From the cell containing the given text, extract its center point as [x, y] coordinate. 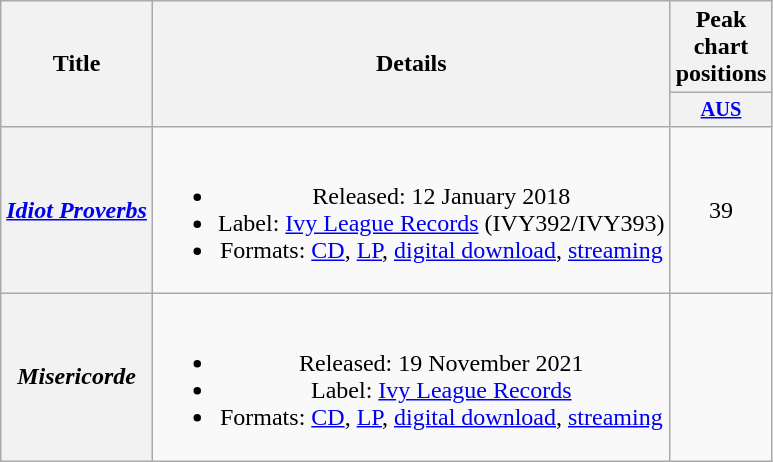
Details [411, 64]
Released: 19 November 2021Label: Ivy League RecordsFormats: CD, LP, digital download, streaming [411, 378]
Title [77, 64]
39 [721, 210]
Peak chart positions [721, 47]
Misericorde [77, 378]
Idiot Proverbs [77, 210]
Released: 12 January 2018Label: Ivy League Records (IVY392/IVY393)Formats: CD, LP, digital download, streaming [411, 210]
AUS [721, 110]
